Search for the cell housing the specified text and yield its [X, Y] center coordinate. 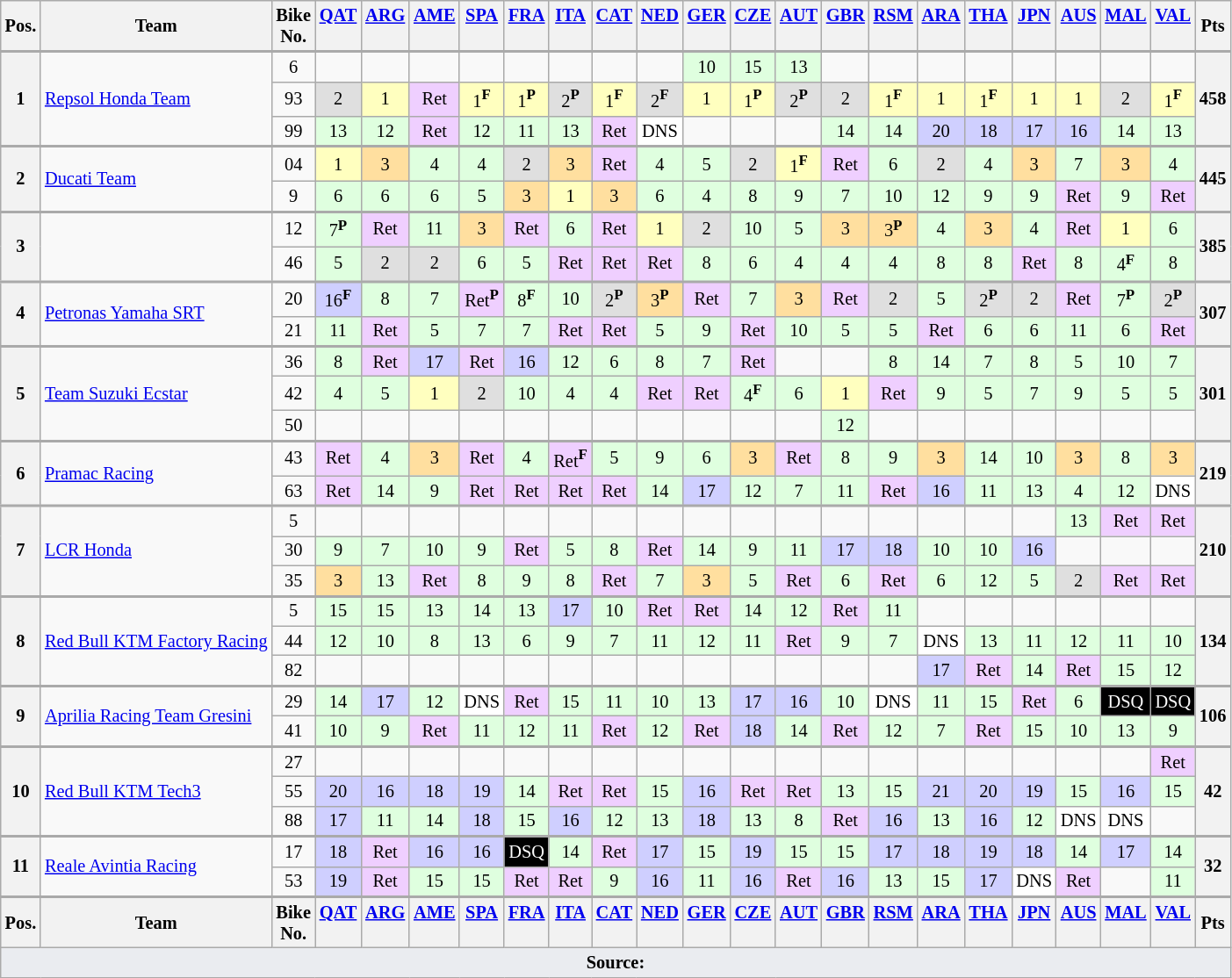
50 [293, 426]
210 [1213, 550]
04 [293, 164]
36 [293, 361]
RetF [570, 458]
Repsol Honda Team [156, 99]
Team Suzuki Ecstar [156, 393]
LCR Honda [156, 550]
30 [293, 550]
Reale Avintia Racing [156, 866]
458 [1213, 99]
88 [293, 821]
Source: [616, 962]
Ducati Team [156, 179]
RetP [481, 298]
445 [1213, 179]
41 [293, 730]
29 [293, 701]
44 [293, 641]
301 [1213, 393]
46 [293, 263]
106 [1213, 716]
35 [293, 580]
99 [293, 131]
53 [293, 881]
Aprilia Racing Team Gresini [156, 716]
Red Bull KTM Tech3 [156, 791]
32 [1213, 866]
385 [1213, 246]
8F [527, 298]
2F [660, 98]
43 [293, 458]
307 [1213, 313]
63 [293, 491]
27 [293, 761]
Pramac Racing [156, 473]
93 [293, 98]
Red Bull KTM Factory Racing [156, 640]
134 [1213, 640]
82 [293, 671]
219 [1213, 473]
Petronas Yamaha SRT [156, 313]
55 [293, 791]
16F [338, 298]
